Extract the (x, y) coordinate from the center of the cell holding the provided text.  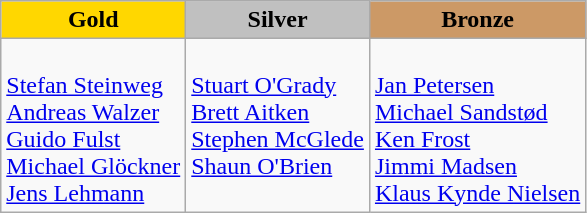
Stuart O'GradyBrett AitkenStephen McGledeShaun O'Brien (278, 126)
Jan PetersenMichael SandstødKen FrostJimmi MadsenKlaus Kynde Nielsen (477, 126)
Gold (94, 20)
Bronze (477, 20)
Stefan SteinwegAndreas WalzerGuido FulstMichael GlöcknerJens Lehmann (94, 126)
Silver (278, 20)
